Search for the cell housing the specified text and yield its [x, y] center coordinate. 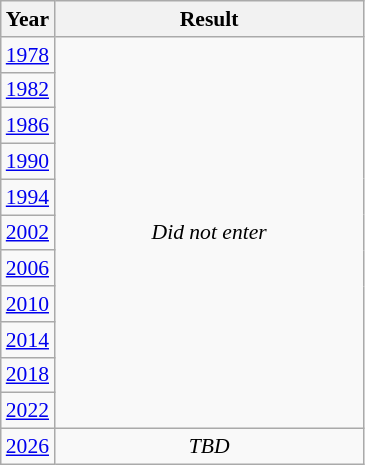
2002 [28, 233]
Did not enter [209, 233]
1978 [28, 55]
1986 [28, 126]
1994 [28, 197]
TBD [209, 447]
2006 [28, 269]
Year [28, 19]
2014 [28, 340]
Result [209, 19]
2022 [28, 411]
1982 [28, 90]
2026 [28, 447]
1990 [28, 162]
2010 [28, 304]
2018 [28, 375]
